For the text-containing cell, return its midpoint in [X, Y] coordinate format. 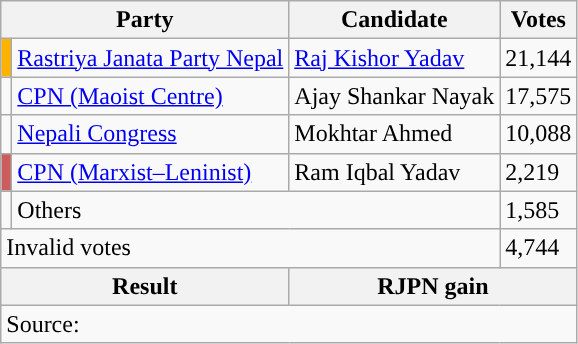
17,575 [538, 96]
Votes [538, 20]
Ajay Shankar Nayak [394, 96]
10,088 [538, 134]
Mokhtar Ahmed [394, 134]
Others [256, 210]
Party [145, 20]
CPN (Maoist Centre) [150, 96]
Ram Iqbal Yadav [394, 172]
Source: [289, 324]
RJPN gain [433, 286]
Rastriya Janata Party Nepal [150, 58]
Candidate [394, 20]
Nepali Congress [150, 134]
21,144 [538, 58]
Raj Kishor Yadav [394, 58]
4,744 [538, 248]
1,585 [538, 210]
Invalid votes [250, 248]
CPN (Marxist–Leninist) [150, 172]
2,219 [538, 172]
Result [145, 286]
